Identify which cell holds the provided text, then report its [X, Y] central coordinate. 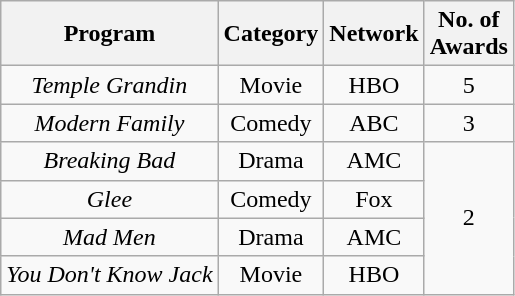
Category [271, 34]
5 [468, 85]
Modern Family [110, 123]
Program [110, 34]
Mad Men [110, 237]
No. ofAwards [468, 34]
Network [374, 34]
You Don't Know Jack [110, 275]
Temple Grandin [110, 85]
Glee [110, 199]
Breaking Bad [110, 161]
ABC [374, 123]
Fox [374, 199]
3 [468, 123]
2 [468, 218]
